Find where the given text appears and provide that cell's center as (X, Y) coordinate. 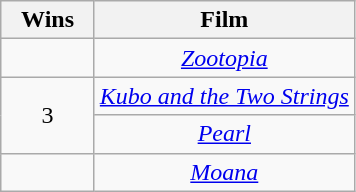
Moana (224, 172)
Zootopia (224, 58)
Wins (48, 20)
Kubo and the Two Strings (224, 96)
3 (48, 115)
Film (224, 20)
Pearl (224, 134)
